Identify which cell holds the provided text, then report its (x, y) central coordinate. 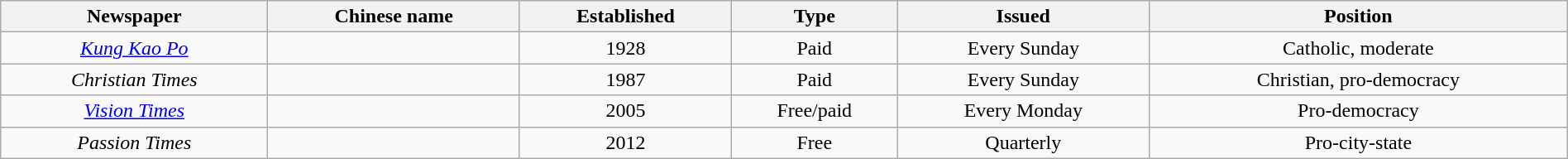
Christian Times (134, 79)
1928 (625, 48)
Free (814, 142)
Type (814, 17)
Issued (1023, 17)
Christian, pro-democracy (1359, 79)
Chinese name (394, 17)
Catholic, moderate (1359, 48)
Every Monday (1023, 111)
2005 (625, 111)
Pro-democracy (1359, 111)
Newspaper (134, 17)
Passion Times (134, 142)
1987 (625, 79)
Vision Times (134, 111)
Free/paid (814, 111)
Kung Kao Po (134, 48)
Position (1359, 17)
2012 (625, 142)
Pro-city-state (1359, 142)
Quarterly (1023, 142)
Established (625, 17)
